Scan for the cell matching the given text and deliver its (X, Y) coordinate at center. 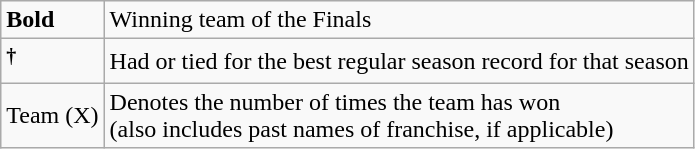
Denotes the number of times the team has won (also includes past names of franchise, if applicable) (399, 116)
Had or tied for the best regular season record for that season (399, 62)
† (52, 62)
Team (X) (52, 116)
Bold (52, 20)
Winning team of the Finals (399, 20)
